Locate the cell with the specified text and output its (X, Y) center coordinate. 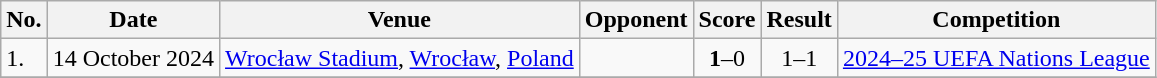
1–0 (727, 58)
Opponent (636, 20)
Date (133, 20)
Result (799, 20)
1–1 (799, 58)
14 October 2024 (133, 58)
Competition (996, 20)
No. (24, 20)
Score (727, 20)
Wrocław Stadium, Wrocław, Poland (400, 58)
1. (24, 58)
Venue (400, 20)
2024–25 UEFA Nations League (996, 58)
